Output the (X, Y) coordinate of the center of the cell containing the given text.  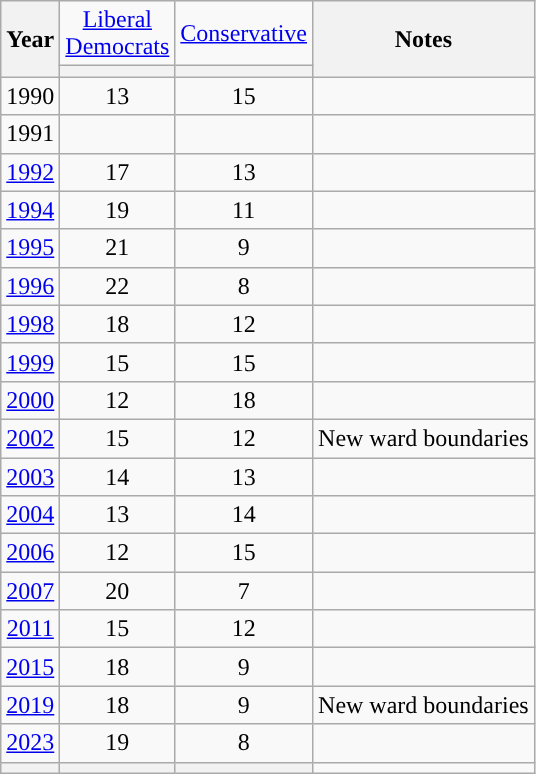
Conservative (244, 34)
2002 (30, 438)
1991 (30, 134)
2003 (30, 477)
22 (118, 286)
1994 (30, 210)
17 (118, 172)
20 (118, 591)
7 (244, 591)
1998 (30, 324)
1990 (30, 96)
2006 (30, 553)
1999 (30, 362)
1996 (30, 286)
Liberal Democrats (118, 34)
2015 (30, 667)
2011 (30, 629)
2000 (30, 400)
2019 (30, 705)
11 (244, 210)
2023 (30, 743)
2007 (30, 591)
Year (30, 39)
1995 (30, 248)
21 (118, 248)
Notes (424, 39)
2004 (30, 515)
1992 (30, 172)
